Return the [x, y] coordinate for the center point of the cell that contains the specified text.  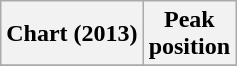
Chart (2013) [72, 34]
Peakposition [189, 34]
